For the text-containing cell, return its midpoint in (x, y) coordinate format. 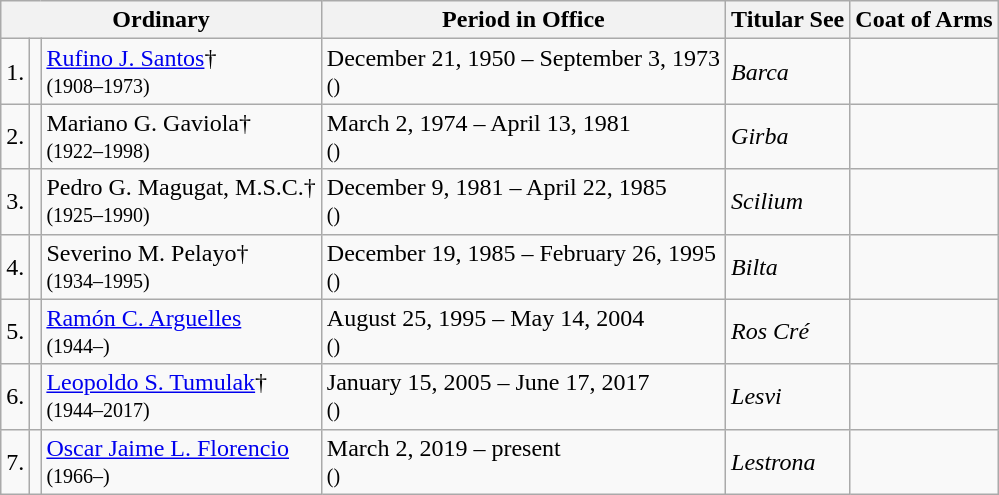
Bilta (788, 266)
Period in Office (523, 20)
Ros Cré (788, 332)
December 9, 1981 – April 22, 1985() (523, 202)
Scilium (788, 202)
January 15, 2005 – June 17, 2017() (523, 396)
Lestrona (788, 462)
Severino M. Pelayo†(1934–1995) (181, 266)
Leopoldo S. Tumulak†(1944–2017) (181, 396)
December 19, 1985 – February 26, 1995() (523, 266)
Barca (788, 72)
Oscar Jaime L. Florencio(1966–) (181, 462)
Pedro G. Magugat, M.S.C.†(1925–1990) (181, 202)
Titular See (788, 20)
Ramón C. Arguelles(1944–) (181, 332)
Rufino J. Santos†(1908–1973) (181, 72)
4. (16, 266)
December 21, 1950 – September 3, 1973() (523, 72)
March 2, 2019 – present() (523, 462)
5. (16, 332)
7. (16, 462)
1. (16, 72)
Ordinary (162, 20)
6. (16, 396)
Girba (788, 136)
Lesvi (788, 396)
Coat of Arms (924, 20)
March 2, 1974 – April 13, 1981() (523, 136)
2. (16, 136)
August 25, 1995 – May 14, 2004() (523, 332)
Mariano G. Gaviola†(1922–1998) (181, 136)
3. (16, 202)
